Determine the (x, y) coordinate at the center of the cell enclosing the given text.  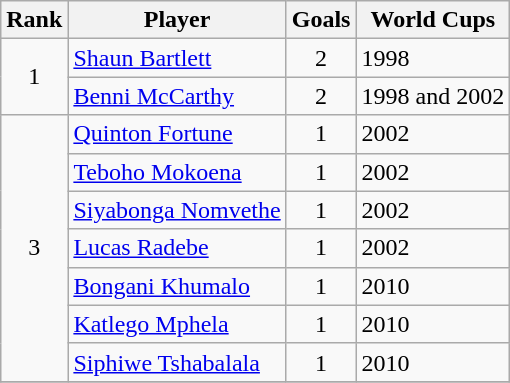
Player (177, 20)
Siphiwe Tshabalala (177, 362)
Goals (321, 20)
Katlego Mphela (177, 324)
Lucas Radebe (177, 248)
Benni McCarthy (177, 96)
1998 and 2002 (433, 96)
Bongani Khumalo (177, 286)
Teboho Mokoena (177, 172)
1998 (433, 58)
Shaun Bartlett (177, 58)
World Cups (433, 20)
3 (34, 248)
Quinton Fortune (177, 134)
Siyabonga Nomvethe (177, 210)
Rank (34, 20)
